Identify which cell holds the provided text, then report its (X, Y) central coordinate. 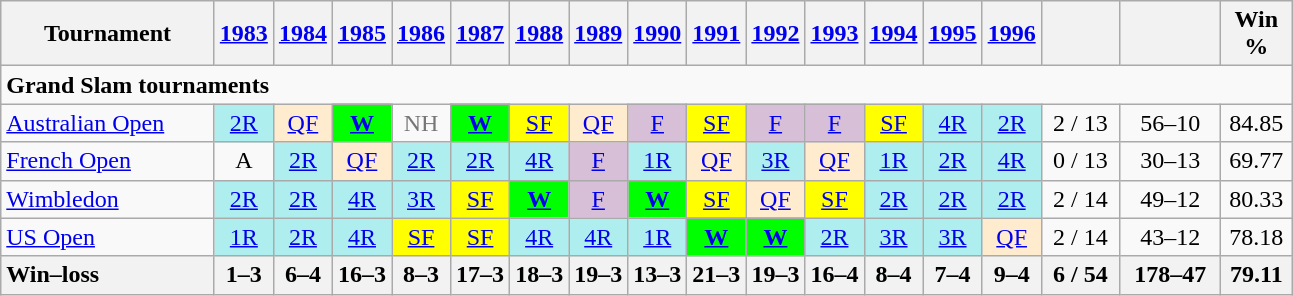
Grand Slam tournaments (646, 85)
1992 (776, 34)
18–3 (540, 275)
1990 (658, 34)
1989 (598, 34)
Wimbledon (108, 199)
8–3 (422, 275)
Win–loss (108, 275)
1993 (834, 34)
49–12 (1170, 199)
13–3 (658, 275)
US Open (108, 237)
79.11 (1256, 275)
56–10 (1170, 123)
1985 (362, 34)
1996 (1012, 34)
1984 (302, 34)
6 / 54 (1080, 275)
1987 (480, 34)
43–12 (1170, 237)
69.77 (1256, 161)
A (244, 161)
1988 (540, 34)
1983 (244, 34)
16–4 (834, 275)
NH (422, 123)
9–4 (1012, 275)
French Open (108, 161)
78.18 (1256, 237)
178–47 (1170, 275)
7–4 (952, 275)
1995 (952, 34)
Win % (1256, 34)
16–3 (362, 275)
84.85 (1256, 123)
Australian Open (108, 123)
1994 (894, 34)
21–3 (716, 275)
2 / 13 (1080, 123)
80.33 (1256, 199)
30–13 (1170, 161)
8–4 (894, 275)
1986 (422, 34)
0 / 13 (1080, 161)
1991 (716, 34)
6–4 (302, 275)
17–3 (480, 275)
Tournament (108, 34)
1–3 (244, 275)
